Capture the cell that displays the provided text and extract its [x, y] central coordinate. 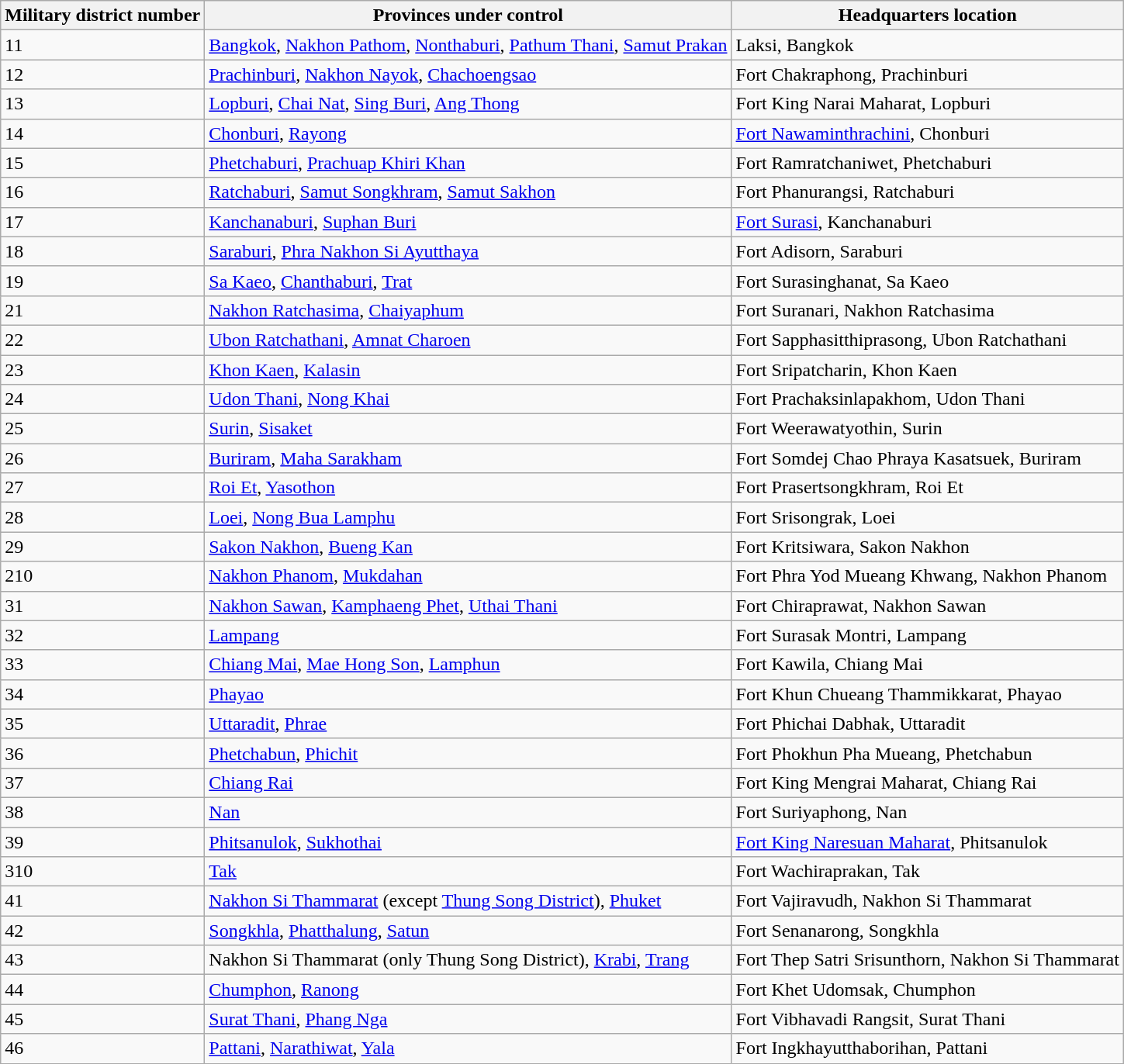
Udon Thani, Nong Khai [469, 399]
18 [102, 251]
Fort Srisongrak, Loei [928, 517]
13 [102, 104]
Pattani, Narathiwat, Yala [469, 1048]
Nakhon Si Thammarat (only Thung Song District), Krabi, Trang [469, 960]
Roi Et, Yasothon [469, 488]
17 [102, 222]
Fort Khun Chueang Thammikkarat, Phayao [928, 694]
Fort Weerawatyothin, Surin [928, 429]
Fort Kawila, Chiang Mai [928, 665]
Buriram, Maha Sarakham [469, 458]
19 [102, 281]
Fort Phra Yod Mueang Khwang, Nakhon Phanom [928, 576]
Sa Kaeo, Chanthaburi, Trat [469, 281]
Fort Vibhavadi Rangsit, Surat Thani [928, 1019]
41 [102, 901]
43 [102, 960]
26 [102, 458]
Surin, Sisaket [469, 429]
Sakon Nakhon, Bueng Kan [469, 547]
36 [102, 753]
22 [102, 340]
Prachinburi, Nakhon Nayok, Chachoengsao [469, 74]
Chumphon, Ranong [469, 990]
32 [102, 635]
Fort Somdej Chao Phraya Kasatsuek, Buriram [928, 458]
Phetchabun, Phichit [469, 753]
Ratchaburi, Samut Songkhram, Samut Sakhon [469, 192]
Fort Sripatcharin, Khon Kaen [928, 370]
Nakhon Ratchasima, Chaiyaphum [469, 310]
Nakhon Si Thammarat (except Thung Song District), Phuket [469, 901]
Lopburi, Chai Nat, Sing Buri, Ang Thong [469, 104]
Fort Phichai Dabhak, Uttaradit [928, 724]
11 [102, 45]
Fort Sapphasitthiprasong, Ubon Ratchathani [928, 340]
Songkhla, Phatthalung, Satun [469, 931]
Headquarters location [928, 16]
Military district number [102, 16]
Kanchanaburi, Suphan Buri [469, 222]
35 [102, 724]
Fort Surasak Montri, Lampang [928, 635]
Fort Suranari, Nakhon Ratchasima [928, 310]
23 [102, 370]
Fort Vajiravudh, Nakhon Si Thammarat [928, 901]
210 [102, 576]
Nakhon Sawan, Kamphaeng Phet, Uthai Thani [469, 606]
Fort Phanurangsi, Ratchaburi [928, 192]
Khon Kaen, Kalasin [469, 370]
Fort Ramratchaniwet, Phetchaburi [928, 163]
Fort Khet Udomsak, Chumphon [928, 990]
Laksi, Bangkok [928, 45]
28 [102, 517]
Nakhon Phanom, Mukdahan [469, 576]
Fort Senanarong, Songkhla [928, 931]
Chonburi, Rayong [469, 133]
44 [102, 990]
Fort Thep Satri Srisunthorn, Nakhon Si Thammarat [928, 960]
Fort King Narai Maharat, Lopburi [928, 104]
Fort Prasertsongkhram, Roi Et [928, 488]
Fort Chakraphong, Prachinburi [928, 74]
Provinces under control [469, 16]
42 [102, 931]
Lampang [469, 635]
25 [102, 429]
31 [102, 606]
14 [102, 133]
29 [102, 547]
Fort Surasinghanat, Sa Kaeo [928, 281]
27 [102, 488]
Phetchaburi, Prachuap Khiri Khan [469, 163]
Nan [469, 812]
Saraburi, Phra Nakhon Si Ayutthaya [469, 251]
Phayao [469, 694]
Bangkok, Nakhon Pathom, Nonthaburi, Pathum Thani, Samut Prakan [469, 45]
Fort Ingkhayutthaborihan, Pattani [928, 1048]
310 [102, 872]
Fort Kritsiwara, Sakon Nakhon [928, 547]
Phitsanulok, Sukhothai [469, 841]
Fort Wachiraprakan, Tak [928, 872]
Surat Thani, Phang Nga [469, 1019]
24 [102, 399]
46 [102, 1048]
33 [102, 665]
Fort Adisorn, Saraburi [928, 251]
21 [102, 310]
34 [102, 694]
Chiang Mai, Mae Hong Son, Lamphun [469, 665]
Fort Chiraprawat, Nakhon Sawan [928, 606]
39 [102, 841]
Fort Surasi, Kanchanaburi [928, 222]
15 [102, 163]
45 [102, 1019]
Fort Nawaminthrachini, Chonburi [928, 133]
Tak [469, 872]
Fort Suriyaphong, Nan [928, 812]
Loei, Nong Bua Lamphu [469, 517]
Fort Phokhun Pha Mueang, Phetchabun [928, 753]
12 [102, 74]
Chiang Rai [469, 782]
Ubon Ratchathani, Amnat Charoen [469, 340]
37 [102, 782]
Fort Prachaksinlapakhom, Udon Thani [928, 399]
16 [102, 192]
Uttaradit, Phrae [469, 724]
Fort King Naresuan Maharat, Phitsanulok [928, 841]
Fort King Mengrai Maharat, Chiang Rai [928, 782]
38 [102, 812]
